Extract the (X, Y) coordinate from the center of the cell holding the provided text.  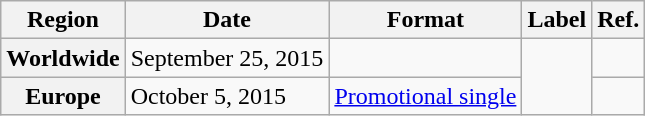
Europe (63, 96)
Date (227, 20)
Ref. (618, 20)
Format (426, 20)
September 25, 2015 (227, 58)
Promotional single (426, 96)
Region (63, 20)
Label (557, 20)
Worldwide (63, 58)
October 5, 2015 (227, 96)
